Detect which cell encompasses the target text, then output its [x, y] center coordinate. 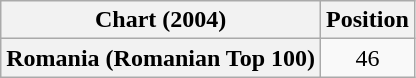
Position [368, 20]
Romania (Romanian Top 100) [161, 58]
Chart (2004) [161, 20]
46 [368, 58]
